Capture the cell that displays the provided text and extract its (x, y) central coordinate. 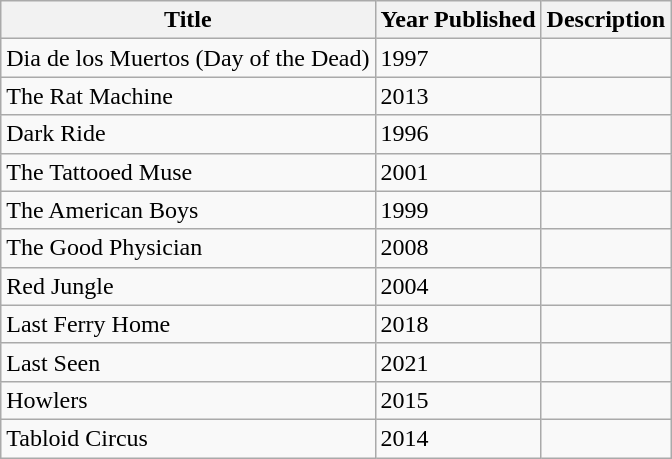
Last Ferry Home (188, 324)
2004 (458, 286)
The American Boys (188, 210)
The Good Physician (188, 248)
2013 (458, 96)
2001 (458, 172)
1997 (458, 58)
1996 (458, 134)
Title (188, 20)
The Rat Machine (188, 96)
2014 (458, 438)
2008 (458, 248)
Dia de los Muertos (Day of the Dead) (188, 58)
The Tattooed Muse (188, 172)
Description (606, 20)
Last Seen (188, 362)
Red Jungle (188, 286)
2015 (458, 400)
2018 (458, 324)
Year Published (458, 20)
1999 (458, 210)
Tabloid Circus (188, 438)
Dark Ride (188, 134)
2021 (458, 362)
Howlers (188, 400)
